Return [x, y] of the center of cell containing provided text 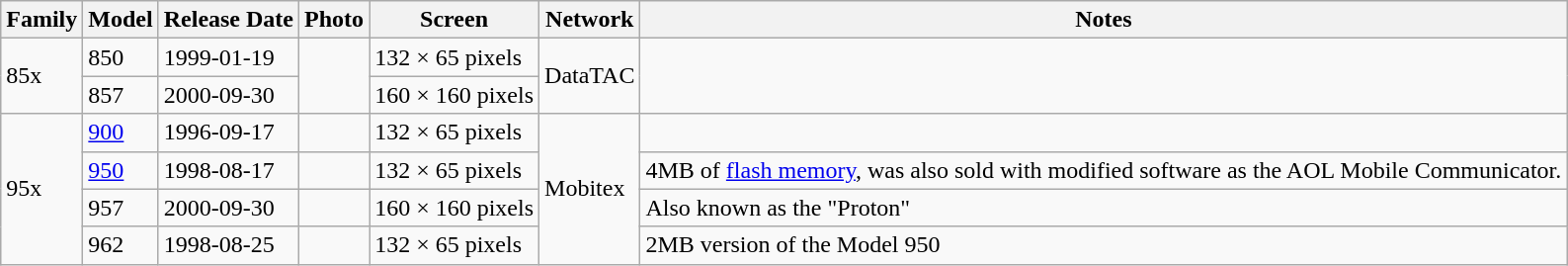
Mobitex [590, 189]
95x [41, 189]
950 [121, 170]
Notes [1104, 20]
4MB of flash memory, was also sold with modified software as the AOL Mobile Communicator. [1104, 170]
1998-08-17 [228, 170]
Family [41, 20]
1998-08-25 [228, 245]
DataTAC [590, 76]
Network [590, 20]
857 [121, 95]
957 [121, 208]
850 [121, 57]
85x [41, 76]
Release Date [228, 20]
962 [121, 245]
1996-09-17 [228, 133]
900 [121, 133]
1999-01-19 [228, 57]
Also known as the "Proton" [1104, 208]
Model [121, 20]
2MB version of the Model 950 [1104, 245]
Screen [454, 20]
Photo [334, 20]
